Extract the (X, Y) coordinate from the center of the cell holding the provided text.  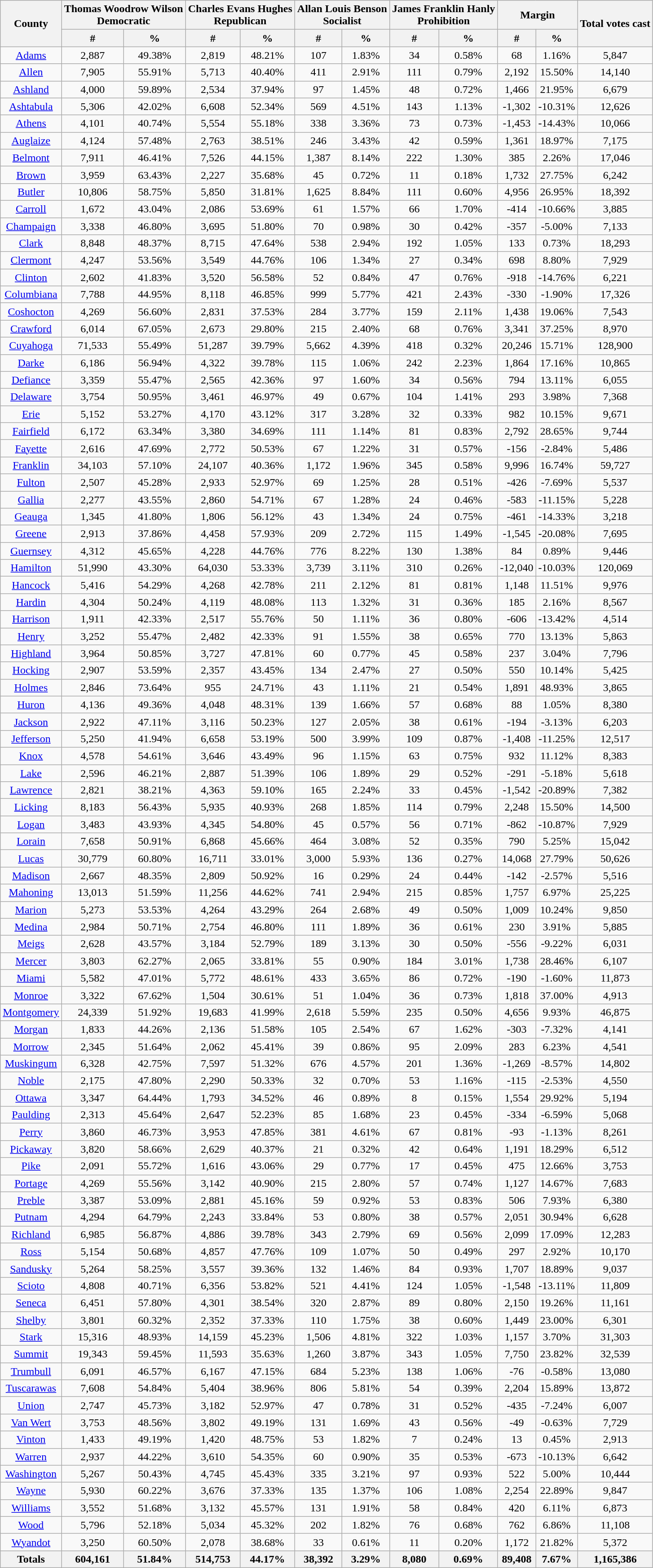
3,252 (93, 636)
54.71% (268, 500)
6,679 (615, 89)
3,552 (93, 1508)
54.84% (154, 1388)
4.61% (366, 1132)
105 (318, 1029)
1,449 (516, 1320)
932 (516, 756)
-6.59% (557, 1115)
4,363 (213, 790)
18.97% (557, 141)
Hocking (31, 670)
3.91% (557, 927)
5,713 (213, 72)
24,107 (213, 465)
2,482 (213, 636)
1,361 (516, 141)
3,359 (93, 380)
11,809 (615, 1286)
51.32% (268, 1064)
37.86% (154, 534)
42.36% (268, 380)
569 (318, 106)
48.37% (154, 243)
Hamilton (31, 568)
0.51% (468, 482)
3.99% (366, 739)
33.81% (268, 961)
127 (318, 722)
338 (318, 123)
16 (318, 876)
Erie (31, 414)
Lucas (31, 859)
3.01% (468, 961)
Margin (538, 15)
0.98% (366, 226)
41.99% (268, 1012)
Cuyahoga (31, 346)
76 (414, 1525)
6,007 (615, 1405)
3.28% (366, 414)
Hancock (31, 585)
County (31, 23)
522 (516, 1474)
1,672 (93, 209)
0.29% (366, 876)
3,695 (213, 226)
Mercer (31, 961)
51,990 (93, 568)
Totals (31, 1559)
1,707 (516, 1268)
50.23% (268, 722)
17.09% (557, 1234)
2,565 (213, 380)
317 (318, 414)
-14.33% (557, 517)
-1,302 (516, 106)
64.79% (154, 1217)
345 (414, 465)
5,930 (93, 1491)
2,821 (93, 790)
50.68% (154, 1251)
-330 (516, 295)
0.49% (468, 1251)
335 (318, 1474)
3,953 (213, 1132)
0.59% (468, 141)
3,802 (213, 1423)
1,806 (213, 517)
0.53% (468, 1457)
59.45% (154, 1354)
-673 (516, 1457)
6,628 (615, 1217)
53.19% (268, 739)
53.33% (268, 568)
4,124 (93, 141)
5.23% (366, 1371)
506 (516, 1200)
-194 (516, 722)
48.75% (268, 1440)
51.64% (154, 1047)
-7.69% (557, 482)
2.40% (366, 329)
61 (318, 209)
0.15% (468, 1098)
3,341 (516, 329)
39.36% (268, 1268)
53.27% (154, 414)
5.00% (557, 1474)
2,937 (93, 1457)
2,243 (213, 1217)
11.51% (557, 585)
19.06% (557, 312)
6,172 (93, 431)
8,567 (615, 602)
10,806 (93, 192)
8,261 (615, 1132)
7,526 (213, 158)
16,711 (213, 859)
7,750 (516, 1354)
31,303 (615, 1337)
3,803 (93, 961)
45.32% (268, 1525)
-5.18% (557, 773)
3,483 (93, 824)
37.94% (268, 89)
0.67% (366, 397)
3.65% (366, 978)
17,326 (615, 295)
10,170 (615, 1251)
133 (516, 243)
4,458 (213, 534)
37.53% (268, 312)
Paulding (31, 1115)
Madison (31, 876)
1,165,386 (615, 1559)
50.24% (154, 602)
14,140 (615, 72)
1.30% (468, 158)
Williams (31, 1508)
4,170 (213, 414)
604,161 (93, 1559)
6,328 (93, 1064)
-156 (516, 448)
13,080 (615, 1371)
5,537 (615, 482)
44.62% (268, 893)
9,037 (615, 1268)
8,183 (93, 807)
Putnam (31, 1217)
7,133 (615, 226)
52.34% (268, 106)
2,629 (213, 1149)
14,159 (213, 1337)
Athens (31, 123)
71,533 (93, 346)
1.68% (366, 1115)
-1.13% (557, 1132)
237 (516, 653)
47.76% (268, 1251)
Allan Louis BensonSocialist (342, 15)
50.92% (268, 876)
7,729 (615, 1423)
5,306 (93, 106)
1,157 (516, 1337)
-76 (516, 1371)
5,228 (615, 500)
521 (318, 1286)
54.29% (154, 585)
26.95% (557, 192)
Hardin (31, 602)
43.49% (268, 756)
5,416 (93, 585)
2,846 (93, 687)
9,744 (615, 431)
1,433 (93, 1440)
0.26% (468, 568)
7,905 (93, 72)
1,911 (93, 619)
5.25% (557, 841)
-2.53% (557, 1081)
45.65% (154, 551)
246 (318, 141)
2,809 (213, 876)
2,352 (213, 1320)
143 (414, 106)
Butler (31, 192)
11,593 (213, 1354)
0.36% (468, 602)
2,192 (516, 72)
1,833 (93, 1029)
24.71% (268, 687)
0.69% (468, 1559)
5.77% (366, 295)
0.65% (468, 636)
6,203 (615, 722)
30,779 (93, 859)
1,891 (516, 687)
1,009 (516, 910)
Allen (31, 72)
110 (318, 1320)
3,964 (93, 653)
17.16% (557, 363)
1.28% (366, 500)
63.43% (154, 175)
189 (318, 944)
1,345 (93, 517)
Wyandot (31, 1542)
411 (318, 72)
4,264 (213, 910)
-7.24% (557, 1405)
Clermont (31, 260)
Washington (31, 1474)
18,392 (615, 192)
25,225 (615, 893)
46.85% (268, 295)
2,881 (213, 1200)
50.85% (154, 653)
40.71% (154, 1286)
Carroll (31, 209)
500 (318, 739)
8.80% (557, 260)
13,872 (615, 1388)
4,913 (615, 995)
-5.00% (557, 226)
Guernsey (31, 551)
104 (414, 397)
1,818 (516, 995)
3,116 (213, 722)
4.39% (366, 346)
-334 (516, 1115)
2,673 (213, 329)
Jefferson (31, 739)
268 (318, 807)
3,754 (93, 397)
4,956 (516, 192)
54 (414, 1388)
-10.13% (557, 1457)
10,444 (615, 1474)
2,507 (93, 482)
58.75% (154, 192)
Licking (31, 807)
3.08% (366, 841)
1,554 (516, 1098)
2,819 (213, 55)
5,264 (93, 1268)
Ashland (31, 89)
2.47% (366, 670)
235 (414, 1012)
55 (318, 961)
2,136 (213, 1029)
7,911 (93, 158)
Highland (31, 653)
8,380 (615, 705)
58.25% (154, 1268)
-11.25% (557, 739)
Wayne (31, 1491)
0.27% (468, 859)
124 (414, 1286)
Ottawa (31, 1098)
57.10% (154, 465)
7,543 (615, 312)
15.71% (557, 346)
48.31% (268, 705)
Harrison (31, 619)
Mahoning (31, 893)
23.00% (557, 1320)
4,136 (93, 705)
Muskingum (31, 1064)
51.58% (268, 1029)
2,227 (213, 175)
16.74% (557, 465)
55.91% (154, 72)
56.60% (154, 312)
3,338 (93, 226)
0.33% (468, 414)
3,739 (318, 568)
5,250 (93, 739)
Pike (31, 1166)
43.29% (268, 910)
Sandusky (31, 1268)
136 (414, 859)
40.90% (268, 1183)
3,549 (213, 260)
55.76% (268, 619)
Coshocton (31, 312)
Portage (31, 1183)
-13.42% (557, 619)
762 (516, 1525)
676 (318, 1064)
4,228 (213, 551)
Lorain (31, 841)
1.96% (366, 465)
2.79% (366, 1234)
Vinton (31, 1440)
7,368 (615, 397)
11,873 (615, 978)
44.17% (268, 1559)
8 (414, 1098)
59,727 (615, 465)
185 (516, 602)
14,500 (615, 807)
53.53% (154, 910)
Miami (31, 978)
89,408 (516, 1559)
283 (516, 1047)
47.81% (268, 653)
8,970 (615, 329)
Defiance (31, 380)
284 (318, 312)
40.74% (154, 123)
Fulton (31, 482)
53.09% (154, 1200)
3,727 (213, 653)
Seneca (31, 1303)
53.56% (154, 260)
2,065 (213, 961)
-10.66% (557, 209)
3,218 (615, 517)
45.16% (268, 1200)
2.91% (366, 72)
55.56% (154, 1183)
2,984 (93, 927)
135 (318, 1491)
-918 (516, 277)
Fairfield (31, 431)
1.75% (366, 1320)
134 (318, 670)
11,108 (615, 1525)
30.61% (268, 995)
14,802 (615, 1064)
9,847 (615, 1491)
3,387 (93, 1200)
1,757 (516, 893)
38.21% (154, 790)
6,091 (93, 1371)
3,461 (213, 397)
421 (414, 295)
381 (318, 1132)
4,745 (213, 1474)
2.11% (468, 312)
2.09% (468, 1047)
28.46% (557, 961)
-14.43% (557, 123)
59.10% (268, 790)
-606 (516, 619)
38,392 (318, 1559)
1.62% (468, 1029)
Knox (31, 756)
38.51% (268, 141)
Columbiana (31, 295)
Adams (31, 55)
4.41% (366, 1286)
47.11% (154, 722)
27.75% (557, 175)
50.95% (154, 397)
45.43% (268, 1474)
2,933 (213, 482)
29.80% (268, 329)
24,339 (93, 1012)
7,597 (213, 1064)
-426 (516, 482)
1.55% (366, 636)
7,695 (615, 534)
48.56% (154, 1423)
0.46% (468, 500)
45.73% (154, 1405)
3,959 (93, 175)
55.49% (154, 346)
Lake (31, 773)
28 (414, 482)
6,868 (213, 841)
2,277 (93, 500)
Stark (31, 1337)
1.66% (366, 705)
7.67% (557, 1559)
0.64% (468, 1149)
4,119 (213, 602)
7,788 (93, 295)
35.63% (268, 1354)
10,066 (615, 123)
3,801 (93, 1320)
3.70% (557, 1337)
Belmont (31, 158)
8.84% (366, 192)
Clark (31, 243)
0.87% (468, 739)
Franklin (31, 465)
43.30% (154, 568)
39.79% (268, 346)
550 (516, 670)
22.89% (557, 1491)
4.81% (366, 1337)
12,626 (615, 106)
5.93% (366, 859)
3,347 (93, 1098)
5,618 (615, 773)
6,658 (213, 739)
4,048 (213, 705)
14.67% (557, 1183)
-1,542 (516, 790)
0.35% (468, 841)
1.13% (468, 106)
385 (516, 158)
5,152 (93, 414)
Van Wert (31, 1423)
Gallia (31, 500)
47.01% (154, 978)
20,246 (516, 346)
7.93% (557, 1200)
18.29% (557, 1149)
63 (414, 756)
44.15% (268, 158)
-303 (516, 1029)
52.79% (268, 944)
6.97% (557, 893)
3.98% (557, 397)
89 (414, 1303)
2,290 (213, 1081)
Logan (31, 824)
2.05% (366, 722)
-14.76% (557, 277)
5,034 (213, 1525)
5,194 (615, 1098)
1.46% (366, 1268)
50.43% (154, 1474)
-20.08% (557, 534)
1.85% (366, 807)
Charles Evans HughesRepublican (240, 15)
114 (414, 807)
Union (31, 1405)
5,796 (93, 1525)
Meigs (31, 944)
44.26% (154, 1029)
4,000 (93, 89)
35.68% (268, 175)
2,175 (93, 1081)
1.15% (366, 756)
-556 (516, 944)
9.93% (557, 1012)
32,539 (615, 1354)
64.44% (154, 1098)
2,099 (516, 1234)
64,030 (213, 568)
464 (318, 841)
57.80% (154, 1303)
50.91% (154, 841)
1,738 (516, 961)
201 (414, 1064)
30.94% (557, 1217)
50,626 (615, 859)
Wood (31, 1525)
1.60% (366, 380)
2.80% (366, 1183)
264 (318, 910)
1,466 (516, 89)
Lawrence (31, 790)
19,343 (93, 1354)
1,420 (213, 1440)
49.38% (154, 55)
-10.31% (557, 106)
5,885 (615, 927)
11,161 (615, 1303)
66 (414, 209)
1,504 (213, 995)
418 (414, 346)
23.82% (557, 1354)
1.49% (468, 534)
85 (318, 1115)
Marion (31, 910)
322 (414, 1337)
57.48% (154, 141)
4,268 (213, 585)
47.15% (268, 1371)
-49 (516, 1423)
43.12% (268, 414)
1.04% (366, 995)
1.32% (366, 602)
242 (414, 363)
40.40% (268, 72)
982 (516, 414)
2,922 (93, 722)
Warren (31, 1457)
Tuscarawas (31, 1388)
60.80% (154, 859)
17,046 (615, 158)
128,900 (615, 346)
1.37% (366, 1491)
14,068 (516, 859)
53.82% (268, 1286)
Champaign (31, 226)
9,996 (516, 465)
Huron (31, 705)
56.12% (268, 517)
475 (516, 1166)
794 (516, 380)
6,107 (615, 961)
15,042 (615, 841)
806 (318, 1388)
2,667 (93, 876)
2,150 (516, 1303)
-7.32% (557, 1029)
50.53% (268, 448)
5.81% (366, 1388)
0.92% (366, 1200)
49.36% (154, 705)
2,091 (93, 1166)
-0.58% (557, 1371)
5,372 (615, 1542)
6,512 (615, 1149)
538 (318, 243)
741 (318, 893)
51.68% (154, 1508)
4,322 (213, 363)
0.24% (468, 1440)
-1.90% (557, 295)
138 (414, 1371)
42.02% (154, 106)
39 (318, 1047)
45.41% (268, 1047)
5,273 (93, 910)
-12,040 (516, 568)
5.59% (366, 1012)
2.72% (366, 534)
58.66% (154, 1149)
5,847 (615, 55)
46.73% (154, 1132)
2.92% (557, 1251)
790 (516, 841)
7 (414, 1440)
0.42% (468, 226)
-20.89% (557, 790)
1.83% (366, 55)
8.14% (366, 158)
-2.57% (557, 876)
6,356 (213, 1286)
120,069 (615, 568)
12.66% (557, 1166)
139 (318, 705)
46.57% (154, 1371)
38.96% (268, 1388)
5,582 (93, 978)
4,312 (93, 551)
6.11% (557, 1508)
3.29% (366, 1559)
0.54% (468, 687)
8,383 (615, 756)
192 (414, 243)
1.25% (366, 482)
53.59% (154, 670)
4,514 (615, 619)
-3.13% (557, 722)
53.69% (268, 209)
433 (318, 978)
59 (318, 1200)
698 (516, 260)
2,747 (93, 1405)
15.89% (557, 1388)
1,506 (318, 1337)
-1.60% (557, 978)
13,013 (93, 893)
56.87% (154, 1234)
3,865 (615, 687)
955 (213, 687)
2.24% (366, 790)
2.23% (468, 363)
4,578 (93, 756)
514,753 (213, 1559)
43.04% (154, 209)
6,031 (615, 944)
51.80% (268, 226)
1,148 (516, 585)
5,772 (213, 978)
5,516 (615, 876)
2.16% (557, 602)
45.23% (268, 1337)
1,191 (516, 1149)
297 (516, 1251)
9,850 (615, 910)
Trumbull (31, 1371)
4,857 (213, 1251)
-414 (516, 209)
73 (414, 123)
2.54% (366, 1029)
2.87% (366, 1303)
1,127 (516, 1183)
-357 (516, 226)
Geauga (31, 517)
21.82% (557, 1542)
Thomas Woodrow WilsonDemocratic (124, 15)
184 (414, 961)
999 (318, 295)
56.43% (154, 807)
1,616 (213, 1166)
41.83% (154, 277)
202 (318, 1525)
770 (516, 636)
9,976 (615, 585)
3,646 (213, 756)
3.43% (366, 141)
51.59% (154, 893)
55.18% (268, 123)
48.61% (268, 978)
4,141 (615, 1029)
19,683 (213, 1012)
3,860 (93, 1132)
56 (414, 824)
-10.03% (557, 568)
Auglaize (31, 141)
3,380 (213, 431)
47.80% (154, 1081)
60.32% (154, 1320)
4,541 (615, 1047)
Clinton (31, 277)
Holmes (31, 687)
159 (414, 312)
50.33% (268, 1081)
Richland (31, 1234)
-142 (516, 876)
6,242 (615, 175)
3.87% (366, 1354)
44.95% (154, 295)
17 (414, 1166)
47.85% (268, 1132)
2,086 (213, 209)
Ashtabula (31, 106)
Jackson (31, 722)
40.36% (268, 465)
45.66% (268, 841)
8,118 (213, 295)
33.84% (268, 1217)
37.25% (557, 329)
-190 (516, 978)
2,602 (93, 277)
Noble (31, 1081)
10.14% (557, 670)
2,078 (213, 1542)
60.22% (154, 1491)
Delaware (31, 397)
3,557 (213, 1268)
684 (318, 1371)
63.34% (154, 431)
2,860 (213, 500)
320 (318, 1303)
-10.87% (557, 824)
1.36% (468, 1064)
51 (318, 995)
13.11% (557, 380)
43.93% (154, 824)
1,260 (318, 1354)
10.24% (557, 910)
12,283 (615, 1234)
13 (516, 1440)
46.41% (154, 158)
2,357 (213, 670)
Darke (31, 363)
2,517 (213, 619)
1,625 (318, 192)
Montgomery (31, 1012)
7,382 (615, 790)
3.11% (366, 568)
67.05% (154, 329)
Morgan (31, 1029)
9,446 (615, 551)
2,907 (93, 670)
27.79% (557, 859)
Brown (31, 175)
2,062 (213, 1047)
51.92% (154, 1012)
-0.63% (557, 1423)
211 (318, 585)
48.35% (154, 876)
47.69% (154, 448)
2,772 (213, 448)
-1,548 (516, 1286)
3,820 (93, 1149)
51,287 (213, 346)
3,322 (93, 995)
2,534 (213, 89)
46.97% (268, 397)
42.78% (268, 585)
107 (318, 55)
96 (318, 756)
5,850 (213, 192)
58 (414, 1508)
3,184 (213, 944)
19.26% (557, 1303)
1,387 (318, 158)
31.81% (268, 192)
4.57% (366, 1064)
6,055 (615, 380)
43.45% (268, 670)
9,671 (615, 414)
60.50% (154, 1542)
Fayette (31, 448)
7,608 (93, 1388)
91 (318, 636)
-115 (516, 1081)
776 (318, 551)
11.12% (557, 756)
3,132 (213, 1508)
Scioto (31, 1286)
-11.15% (557, 500)
8.22% (366, 551)
3,610 (213, 1457)
2.43% (468, 295)
4,101 (93, 123)
29.92% (557, 1098)
132 (318, 1268)
-461 (516, 517)
46,875 (615, 1012)
33.01% (268, 859)
3,676 (213, 1491)
Ross (31, 1251)
6,380 (615, 1200)
Medina (31, 927)
8,715 (213, 243)
86 (414, 978)
4,886 (213, 1234)
1,732 (516, 175)
52.23% (268, 1115)
6,873 (615, 1508)
-435 (516, 1405)
209 (318, 534)
2,618 (318, 1012)
56.94% (154, 363)
2,647 (213, 1115)
4,345 (213, 824)
-1,408 (516, 739)
5,935 (213, 807)
1.45% (366, 89)
41.80% (154, 517)
0.70% (366, 1081)
2,248 (516, 807)
-1,453 (516, 123)
21.95% (557, 89)
8,080 (414, 1559)
3,000 (318, 859)
1.14% (366, 431)
3,885 (615, 209)
0.39% (468, 1388)
3,182 (213, 1405)
-93 (516, 1132)
1,438 (516, 312)
0.78% (366, 1405)
3,250 (93, 1542)
-583 (516, 500)
3.77% (366, 312)
34.69% (268, 431)
5,486 (615, 448)
5,662 (318, 346)
23 (414, 1115)
5,404 (213, 1388)
2,628 (93, 944)
46 (318, 1098)
48.21% (268, 55)
18,293 (615, 243)
4,301 (213, 1303)
50.71% (154, 927)
7,683 (615, 1183)
1.07% (366, 1251)
88 (516, 705)
7,796 (615, 653)
28.65% (557, 431)
-862 (516, 824)
1.03% (468, 1337)
1,864 (516, 363)
7,175 (615, 141)
0.18% (468, 175)
293 (516, 397)
Monroe (31, 995)
40.37% (268, 1149)
13.13% (557, 636)
2,763 (213, 141)
420 (516, 1508)
5,425 (615, 670)
40.93% (268, 807)
Summit (31, 1354)
6,221 (615, 277)
5,068 (615, 1115)
113 (318, 602)
-9.22% (557, 944)
2.68% (366, 910)
1.69% (366, 1423)
43.55% (154, 500)
95 (414, 1047)
Preble (31, 1200)
6,186 (93, 363)
1.91% (366, 1508)
34,103 (93, 465)
0.71% (468, 824)
6,985 (93, 1234)
1,793 (213, 1098)
6,014 (93, 329)
12,517 (615, 739)
34.52% (268, 1098)
52.18% (154, 1525)
0.85% (468, 893)
57.93% (268, 534)
3.36% (366, 123)
1.08% (468, 1491)
2,254 (516, 1491)
45.28% (154, 482)
-8.57% (557, 1064)
37.00% (557, 995)
38.54% (268, 1303)
48.08% (268, 602)
1.57% (366, 209)
-13.11% (557, 1286)
4.51% (366, 106)
4,294 (93, 1217)
15,316 (93, 1337)
2,051 (516, 1217)
54.80% (268, 824)
18.89% (557, 1268)
2,754 (213, 927)
0.86% (366, 1047)
5,154 (93, 1251)
Shelby (31, 1320)
56.58% (268, 277)
Total votes cast (615, 23)
230 (516, 927)
54.61% (154, 756)
8,848 (93, 243)
7,658 (93, 841)
3.13% (366, 944)
222 (414, 158)
Greene (31, 534)
-1,269 (516, 1064)
6,301 (615, 1320)
51.84% (154, 1559)
4,656 (516, 1012)
6,451 (93, 1303)
6,608 (213, 106)
5,554 (213, 123)
55.72% (154, 1166)
70 (318, 226)
0.74% (468, 1183)
44.22% (154, 1457)
41.94% (154, 739)
James Franklin HanlyProhibition (443, 15)
2.26% (557, 158)
165 (318, 790)
6.23% (557, 1047)
3,520 (213, 277)
5,267 (93, 1474)
1.70% (468, 209)
0.20% (468, 1542)
67.62% (154, 995)
2,792 (516, 431)
2,616 (93, 448)
0.44% (468, 876)
6.86% (557, 1525)
6,642 (615, 1457)
2,345 (93, 1047)
42.75% (154, 1064)
Perry (31, 1132)
43.06% (268, 1166)
4,304 (93, 602)
Pickaway (31, 1149)
62.27% (154, 961)
11,256 (213, 893)
1.41% (468, 397)
6,167 (213, 1371)
Morrow (31, 1047)
45.64% (154, 1115)
4,247 (93, 260)
10.15% (557, 414)
2,831 (213, 312)
130 (414, 551)
43.57% (154, 944)
4,550 (615, 1081)
10,865 (615, 363)
45.57% (268, 1508)
73.64% (154, 687)
3,142 (213, 1183)
4,808 (93, 1286)
1.38% (468, 551)
3.04% (557, 653)
-2.84% (557, 448)
Henry (31, 636)
0.34% (468, 260)
Crawford (31, 329)
47.64% (268, 243)
51.39% (268, 773)
59.89% (154, 89)
2.12% (366, 585)
38.68% (268, 1542)
-1,545 (516, 534)
46.21% (154, 773)
35 (414, 1457)
5,863 (615, 636)
48 (414, 89)
2,204 (516, 1388)
1.22% (366, 448)
310 (414, 568)
-291 (516, 773)
54.35% (268, 1457)
3.21% (366, 1474)
2,313 (93, 1115)
2,596 (93, 773)
